Identify which cell holds the provided text, then report its [X, Y] central coordinate. 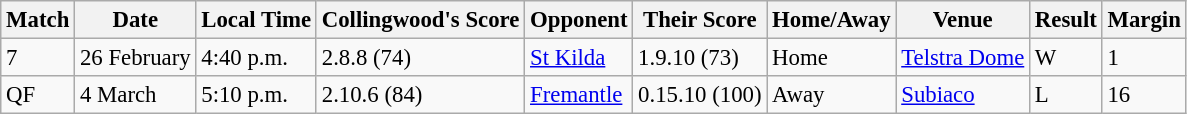
Home [832, 58]
QF [38, 95]
Match [38, 20]
1 [1144, 58]
Collingwood's Score [420, 20]
0.15.10 (100) [700, 95]
26 February [136, 58]
4 March [136, 95]
2.8.8 (74) [420, 58]
W [1066, 58]
Home/Away [832, 20]
2.10.6 (84) [420, 95]
7 [38, 58]
Local Time [256, 20]
Venue [963, 20]
Their Score [700, 20]
1.9.10 (73) [700, 58]
L [1066, 95]
Margin [1144, 20]
Away [832, 95]
Fremantle [579, 95]
4:40 p.m. [256, 58]
16 [1144, 95]
Subiaco [963, 95]
Result [1066, 20]
Telstra Dome [963, 58]
Opponent [579, 20]
Date [136, 20]
5:10 p.m. [256, 95]
St Kilda [579, 58]
